Return [x, y] of the center of cell containing provided text 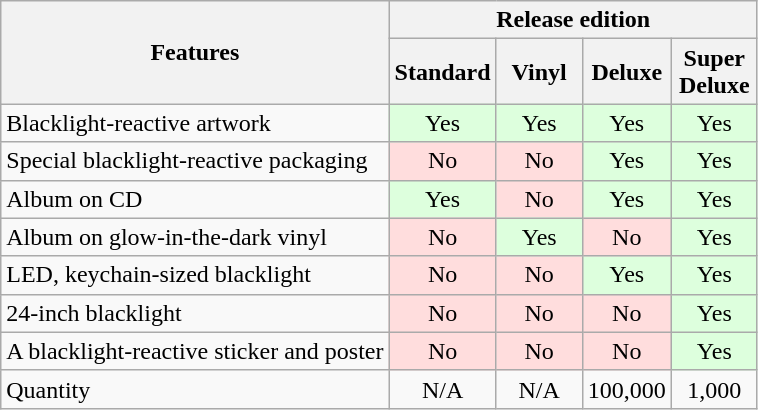
Blacklight-reactive artwork [195, 123]
A blacklight-reactive sticker and poster [195, 351]
LED, keychain-sized blacklight [195, 275]
Special blacklight-reactive packaging [195, 161]
1,000 [714, 389]
Deluxe [626, 72]
Quantity [195, 389]
Standard [442, 72]
Vinyl [539, 72]
Album on glow-in-the-dark vinyl [195, 237]
Super Deluxe [714, 72]
100,000 [626, 389]
Features [195, 52]
Album on CD [195, 199]
24-inch blacklight [195, 313]
Release edition [573, 20]
